Return [x, y] of the center of cell containing provided text 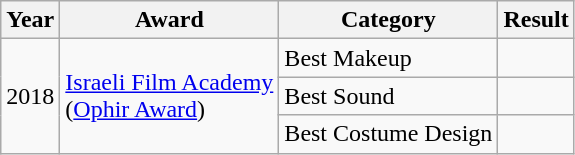
Award [170, 20]
Result [536, 20]
Category [388, 20]
Best Sound [388, 96]
Best Costume Design [388, 134]
Year [30, 20]
Best Makeup [388, 58]
Israeli Film Academy(Ophir Award) [170, 96]
2018 [30, 96]
